Output the (X, Y) coordinate of the center of the cell containing the given text.  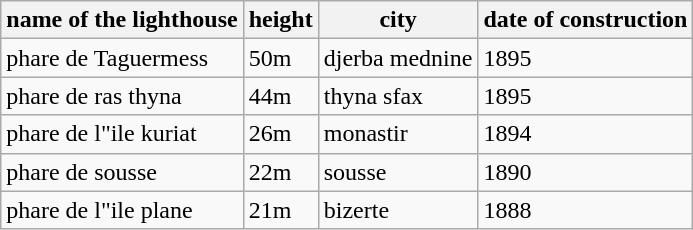
monastir (398, 134)
phare de Taguermess (122, 58)
26m (280, 134)
44m (280, 96)
djerba mednine (398, 58)
phare de sousse (122, 172)
phare de l"ile plane (122, 210)
date of construction (586, 20)
thyna sfax (398, 96)
sousse (398, 172)
1890 (586, 172)
bizerte (398, 210)
21m (280, 210)
1888 (586, 210)
50m (280, 58)
height (280, 20)
phare de l"ile kuriat (122, 134)
name of the lighthouse (122, 20)
1894 (586, 134)
city (398, 20)
phare de ras thyna (122, 96)
22m (280, 172)
